Determine the (x, y) coordinate at the center of the cell enclosing the given text.  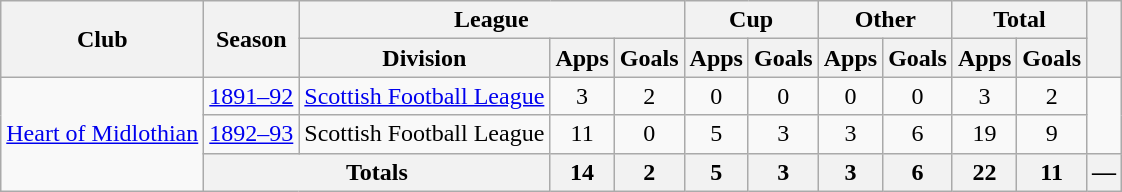
Other (885, 20)
1891–92 (252, 96)
Cup (751, 20)
Division (424, 58)
14 (582, 172)
Season (252, 39)
Heart of Midlothian (102, 134)
9 (1052, 134)
1892–93 (252, 134)
Totals (377, 172)
League (492, 20)
22 (984, 172)
Club (102, 39)
Total (1019, 20)
19 (984, 134)
— (1104, 172)
